Return [X, Y] of the center of cell containing provided text 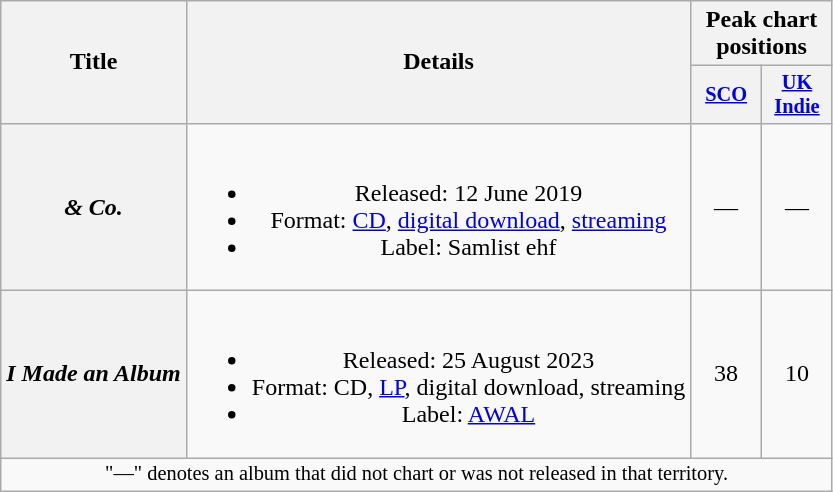
& Co. [94, 206]
Title [94, 62]
Peak chart positions [762, 34]
I Made an Album [94, 374]
10 [798, 374]
SCO [726, 95]
Details [438, 62]
Released: 12 June 2019Format: CD, digital download, streamingLabel: Samlist ehf [438, 206]
UKIndie [798, 95]
"—" denotes an album that did not chart or was not released in that territory. [417, 475]
Released: 25 August 2023Format: CD, LP, digital download, streamingLabel: AWAL [438, 374]
38 [726, 374]
